For the text-containing cell, return its midpoint in [X, Y] coordinate format. 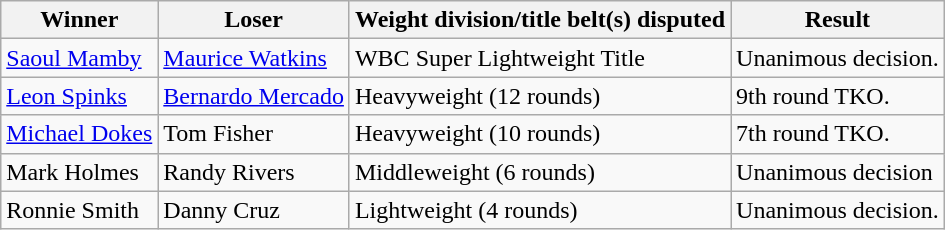
Danny Cruz [254, 210]
Loser [254, 20]
Randy Rivers [254, 172]
7th round TKO. [838, 134]
Michael Dokes [80, 134]
WBC Super Lightweight Title [540, 58]
Weight division/title belt(s) disputed [540, 20]
Tom Fisher [254, 134]
Heavyweight (10 rounds) [540, 134]
Ronnie Smith [80, 210]
Bernardo Mercado [254, 96]
Mark Holmes [80, 172]
Leon Spinks [80, 96]
Winner [80, 20]
Saoul Mamby [80, 58]
Result [838, 20]
Lightweight (4 rounds) [540, 210]
Maurice Watkins [254, 58]
Unanimous decision [838, 172]
Heavyweight (12 rounds) [540, 96]
Middleweight (6 rounds) [540, 172]
9th round TKO. [838, 96]
